Pinpoint the cell where the given text exists, returning its [x, y] midpoint coordinate. 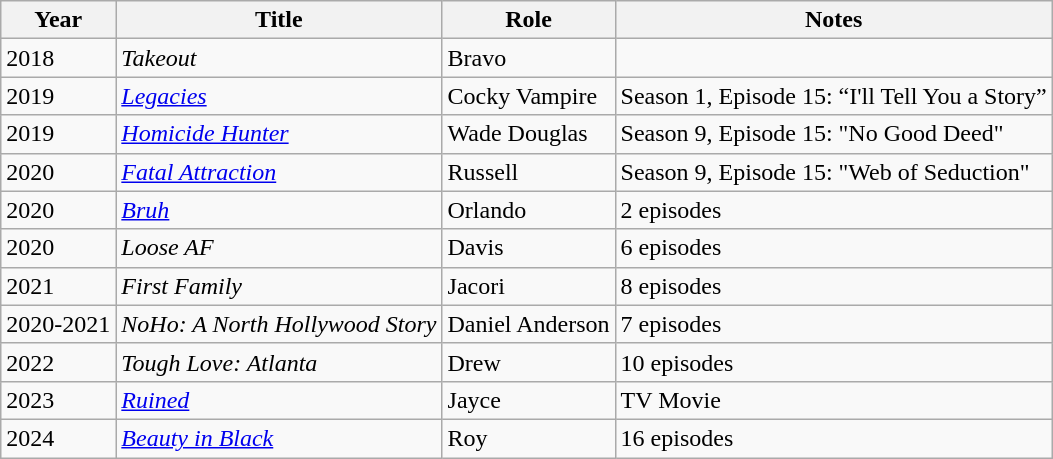
6 episodes [834, 248]
7 episodes [834, 324]
2022 [58, 362]
2020-2021 [58, 324]
Year [58, 20]
Title [279, 20]
Russell [528, 172]
Tough Love: Atlanta [279, 362]
Daniel Anderson [528, 324]
Roy [528, 438]
Ruined [279, 400]
2023 [58, 400]
Homicide Hunter [279, 134]
2024 [58, 438]
10 episodes [834, 362]
Fatal Attraction [279, 172]
Jayce [528, 400]
Orlando [528, 210]
Cocky Vampire [528, 96]
Notes [834, 20]
TV Movie [834, 400]
Drew [528, 362]
8 episodes [834, 286]
First Family [279, 286]
Takeout [279, 58]
Season 9, Episode 15: "Web of Seduction" [834, 172]
2 episodes [834, 210]
Wade Douglas [528, 134]
Season 1, Episode 15: “I'll Tell You a Story” [834, 96]
NoHo: A North Hollywood Story [279, 324]
Bravo [528, 58]
Season 9, Episode 15: "No Good Deed" [834, 134]
Jacori [528, 286]
Loose AF [279, 248]
Beauty in Black [279, 438]
2021 [58, 286]
Legacies [279, 96]
16 episodes [834, 438]
Role [528, 20]
Davis [528, 248]
2018 [58, 58]
Bruh [279, 210]
